Search for the cell housing the specified text and yield its (x, y) center coordinate. 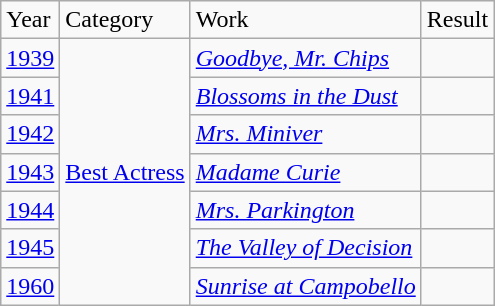
Work (306, 20)
1943 (30, 172)
1939 (30, 58)
Best Actress (125, 172)
Mrs. Miniver (306, 134)
1960 (30, 286)
Result (457, 20)
1944 (30, 210)
Year (30, 20)
Mrs. Parkington (306, 210)
1942 (30, 134)
1945 (30, 248)
Sunrise at Campobello (306, 286)
The Valley of Decision (306, 248)
Blossoms in the Dust (306, 96)
Goodbye, Mr. Chips (306, 58)
Madame Curie (306, 172)
Category (125, 20)
1941 (30, 96)
